Locate the cell with the specified text and output its (x, y) center coordinate. 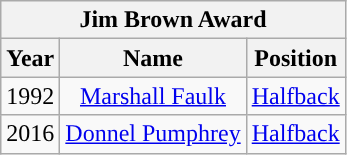
Year (30, 58)
Position (296, 58)
2016 (30, 134)
Name (153, 58)
1992 (30, 96)
Marshall Faulk (153, 96)
Jim Brown Award (173, 20)
Donnel Pumphrey (153, 134)
